Search for the cell housing the specified text and yield its (x, y) center coordinate. 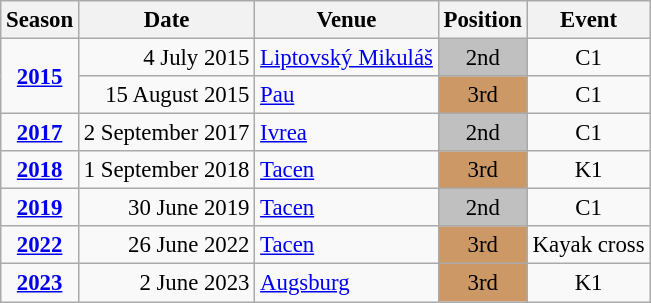
15 August 2015 (166, 95)
Season (40, 20)
Pau (346, 95)
2 June 2023 (166, 283)
Venue (346, 20)
2022 (40, 245)
Kayak cross (588, 245)
2 September 2017 (166, 133)
Event (588, 20)
1 September 2018 (166, 170)
Liptovský Mikuláš (346, 58)
2017 (40, 133)
26 June 2022 (166, 245)
4 July 2015 (166, 58)
Augsburg (346, 283)
2018 (40, 170)
Date (166, 20)
2019 (40, 208)
2015 (40, 76)
2023 (40, 283)
30 June 2019 (166, 208)
Position (482, 20)
Ivrea (346, 133)
